Determine the [X, Y] coordinate at the center of the cell enclosing the given text.  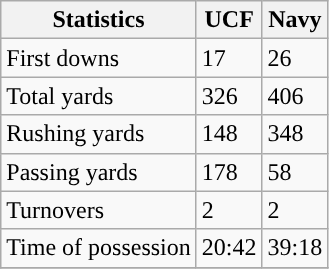
Time of possession [99, 248]
First downs [99, 58]
406 [295, 96]
178 [229, 172]
Statistics [99, 20]
58 [295, 172]
17 [229, 58]
Turnovers [99, 210]
348 [295, 134]
Navy [295, 20]
326 [229, 96]
26 [295, 58]
Total yards [99, 96]
148 [229, 134]
39:18 [295, 248]
Passing yards [99, 172]
UCF [229, 20]
20:42 [229, 248]
Rushing yards [99, 134]
